Return the [x, y] coordinate for the center point of the cell that contains the specified text.  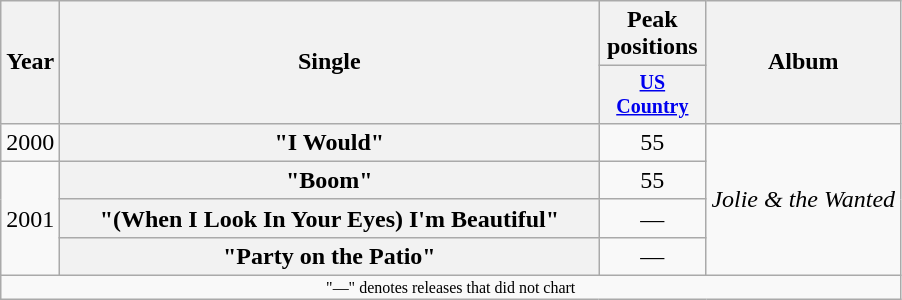
"(When I Look In Your Eyes) I'm Beautiful" [330, 218]
US Country [652, 94]
2000 [30, 142]
"Boom" [330, 180]
2001 [30, 218]
Year [30, 62]
Jolie & the Wanted [804, 199]
"I Would" [330, 142]
Single [330, 62]
Album [804, 62]
"—" denotes releases that did not chart [451, 288]
"Party on the Patio" [330, 256]
Peak positions [652, 34]
